Locate the cell with the specified text and output its [x, y] center coordinate. 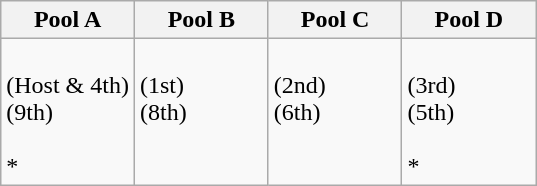
(1st) (8th) [201, 112]
Pool A [68, 20]
Pool B [201, 20]
(Host & 4th) (9th) * [68, 112]
(2nd) (6th) [335, 112]
Pool C [335, 20]
Pool D [469, 20]
(3rd) (5th) * [469, 112]
